Pinpoint the cell where the given text exists, returning its (X, Y) midpoint coordinate. 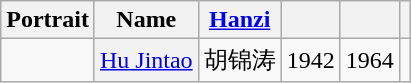
1942 (310, 60)
1964 (370, 60)
Name (146, 20)
Hu Jintao (146, 60)
胡锦涛 (240, 60)
Hanzi (240, 20)
Portrait (48, 20)
